Pinpoint the cell where the given text exists, returning its (x, y) midpoint coordinate. 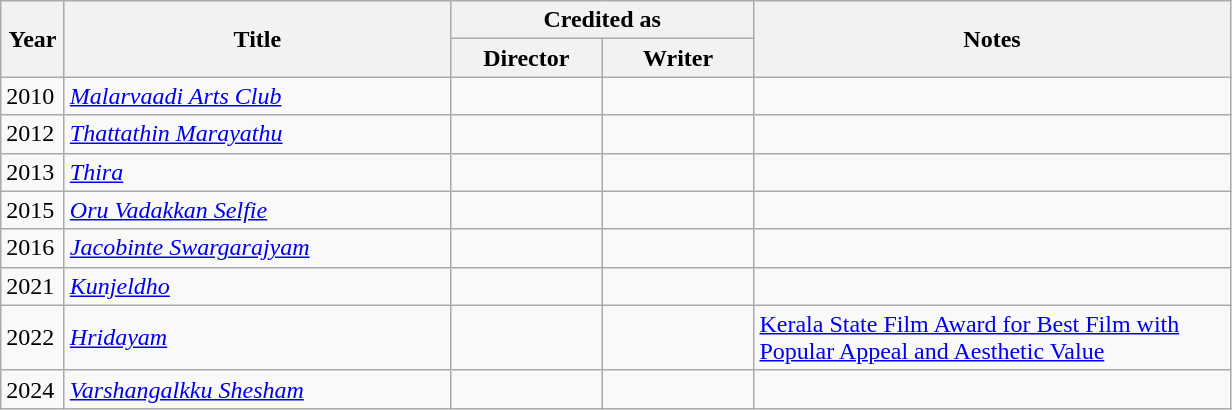
Notes (992, 39)
2024 (33, 389)
Director (526, 58)
Year (33, 39)
2012 (33, 134)
Writer (678, 58)
Kerala State Film Award for Best Film with Popular Appeal and Aesthetic Value (992, 338)
Thattathin Marayathu (257, 134)
2010 (33, 96)
Hridayam (257, 338)
Malarvaadi Arts Club (257, 96)
Oru Vadakkan Selfie (257, 210)
Varshangalkku Shesham (257, 389)
Kunjeldho (257, 286)
Thira (257, 172)
Jacobinte Swargarajyam (257, 248)
2021 (33, 286)
2022 (33, 338)
Credited as (602, 20)
2016 (33, 248)
Title (257, 39)
2015 (33, 210)
2013 (33, 172)
